Extract the (x, y) coordinate from the center of the cell holding the provided text.  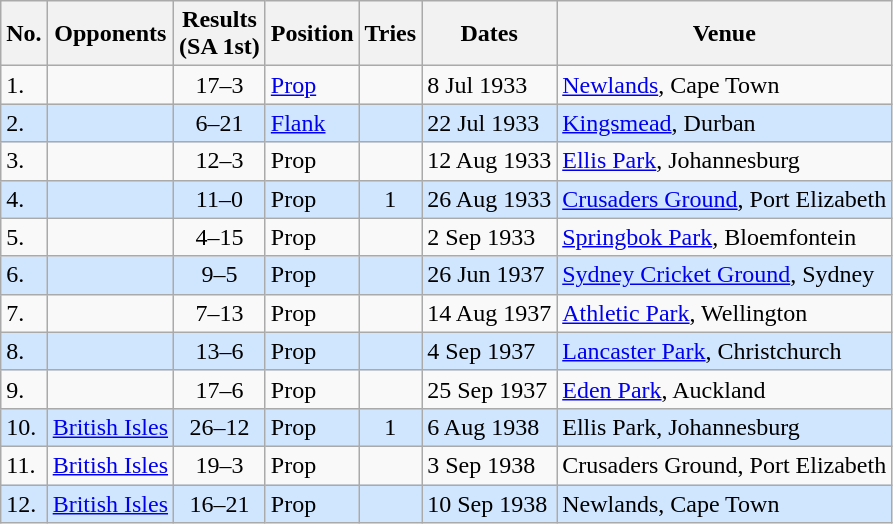
Tries (390, 34)
4. (24, 199)
2. (24, 123)
Springbok Park, Bloemfontein (724, 237)
3. (24, 161)
9–5 (220, 275)
2 Sep 1933 (490, 237)
Results(SA 1st) (220, 34)
22 Jul 1933 (490, 123)
Position (312, 34)
17–3 (220, 85)
6. (24, 275)
14 Aug 1937 (490, 313)
5. (24, 237)
8 Jul 1933 (490, 85)
3 Sep 1938 (490, 465)
16–21 (220, 503)
Athletic Park, Wellington (724, 313)
11–0 (220, 199)
4 Sep 1937 (490, 351)
4–15 (220, 237)
12 Aug 1933 (490, 161)
8. (24, 351)
1. (24, 85)
26–12 (220, 427)
7. (24, 313)
Eden Park, Auckland (724, 389)
12. (24, 503)
Sydney Cricket Ground, Sydney (724, 275)
6–21 (220, 123)
10. (24, 427)
26 Aug 1933 (490, 199)
11. (24, 465)
6 Aug 1938 (490, 427)
No. (24, 34)
Flank (312, 123)
13–6 (220, 351)
9. (24, 389)
Opponents (110, 34)
7–13 (220, 313)
Venue (724, 34)
25 Sep 1937 (490, 389)
19–3 (220, 465)
Kingsmead, Durban (724, 123)
26 Jun 1937 (490, 275)
Lancaster Park, Christchurch (724, 351)
12–3 (220, 161)
Dates (490, 34)
17–6 (220, 389)
10 Sep 1938 (490, 503)
